Detect which cell encompasses the target text, then output its [x, y] center coordinate. 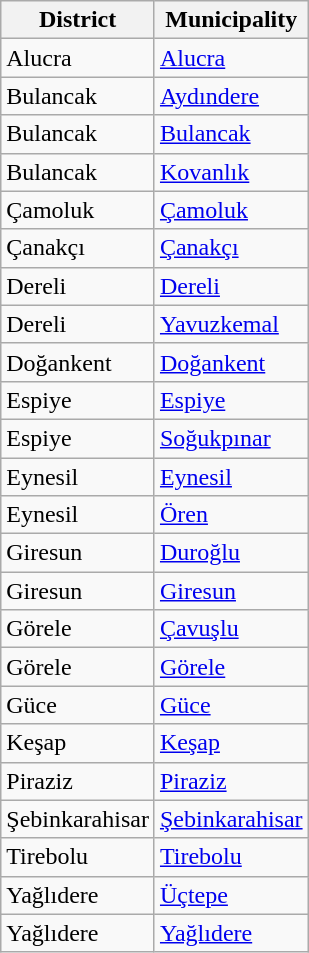
Municipality [231, 20]
District [78, 20]
Duroğlu [231, 553]
Üçtepe [231, 895]
Ören [231, 515]
Soğukpınar [231, 438]
Çavuşlu [231, 629]
Yavuzkemal [231, 324]
Aydındere [231, 96]
Kovanlık [231, 172]
